Extract the (X, Y) coordinate from the center of the cell holding the provided text.  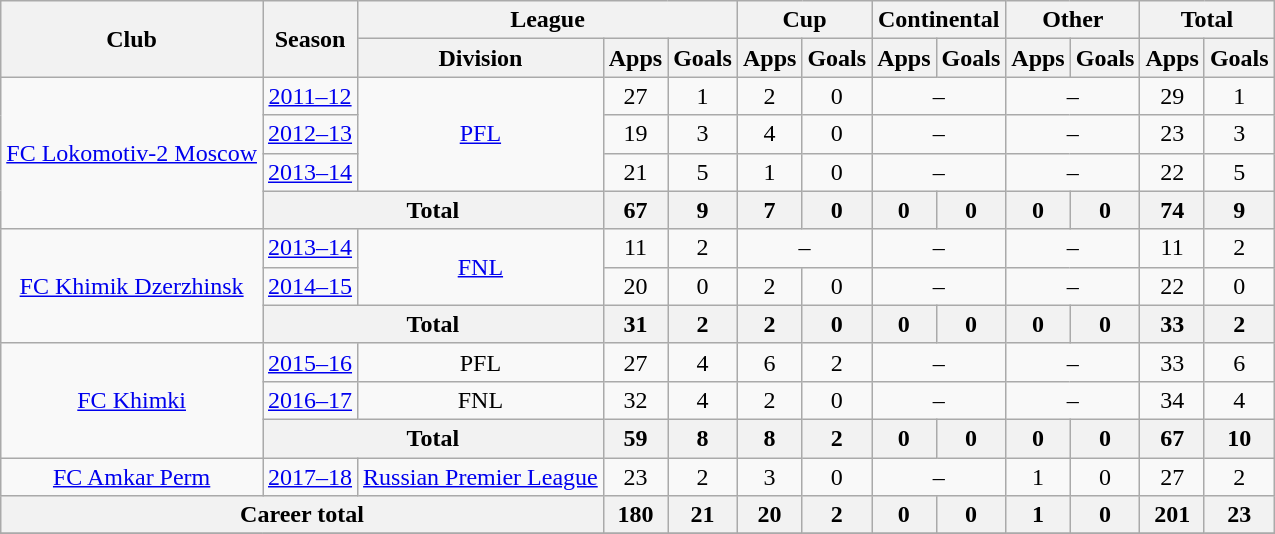
Season (310, 39)
Continental (939, 20)
FC Khimki (132, 400)
34 (1172, 400)
2012–13 (310, 134)
Russian Premier League (481, 477)
FC Amkar Perm (132, 477)
Career total (302, 515)
Division (481, 58)
2014–15 (310, 286)
32 (635, 400)
31 (635, 324)
FC Lokomotiv-2 Moscow (132, 153)
2011–12 (310, 96)
19 (635, 134)
7 (769, 210)
FC Khimik Dzerzhinsk (132, 286)
Cup (804, 20)
10 (1239, 438)
Club (132, 39)
2015–16 (310, 362)
League (548, 20)
201 (1172, 515)
180 (635, 515)
74 (1172, 210)
2017–18 (310, 477)
Other (1073, 20)
29 (1172, 96)
59 (635, 438)
2016–17 (310, 400)
